For the text-containing cell, return its midpoint in [X, Y] coordinate format. 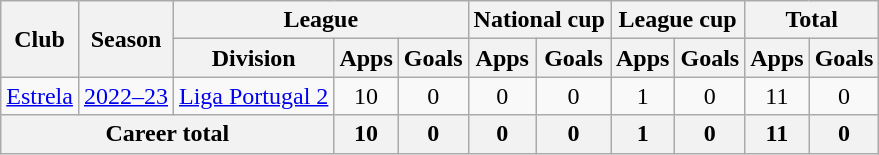
League cup [677, 20]
Total [812, 20]
Division [254, 58]
Season [126, 39]
Liga Portugal 2 [254, 96]
Estrela [40, 96]
National cup [539, 20]
League [322, 20]
Club [40, 39]
2022–23 [126, 96]
Career total [168, 134]
